Find where the given text appears and provide that cell's center as [X, Y] coordinate. 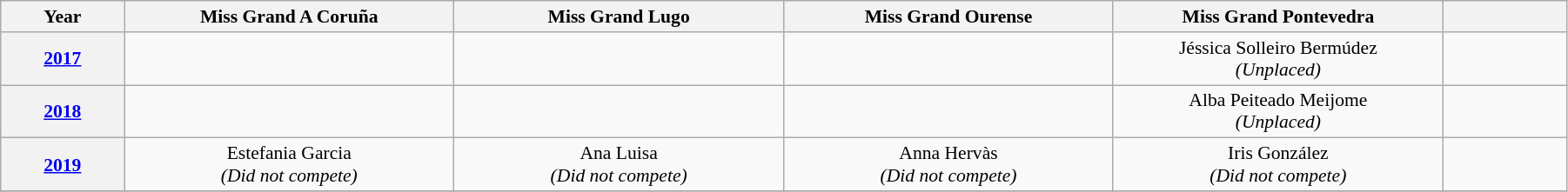
Estefania Garcia(Did not compete) [289, 165]
Miss Grand A Coruña [289, 17]
Ana Luisa(Did not compete) [620, 165]
2017 [63, 59]
2019 [63, 165]
Year [63, 17]
Alba Peiteado Meijome(Unplaced) [1277, 111]
Anna Hervàs(Did not compete) [948, 165]
Jéssica Solleiro Bermúdez(Unplaced) [1277, 59]
Miss Grand Pontevedra [1277, 17]
Miss Grand Lugo [620, 17]
Iris González(Did not compete) [1277, 165]
Miss Grand Ourense [948, 17]
2018 [63, 111]
